From the cell containing the given text, extract its center point as [X, Y] coordinate. 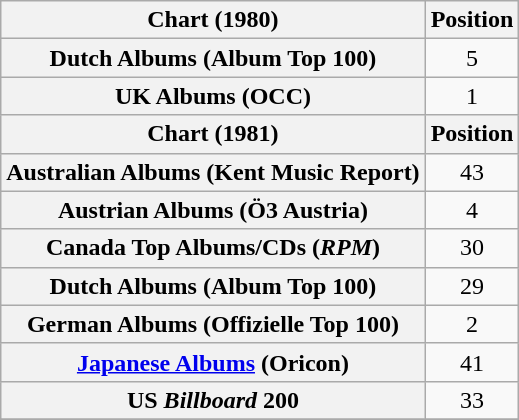
5 [472, 58]
43 [472, 172]
Chart (1980) [213, 20]
Japanese Albums (Oricon) [213, 362]
Chart (1981) [213, 134]
30 [472, 248]
US Billboard 200 [213, 400]
Australian Albums (Kent Music Report) [213, 172]
UK Albums (OCC) [213, 96]
41 [472, 362]
33 [472, 400]
Austrian Albums (Ö3 Austria) [213, 210]
German Albums (Offizielle Top 100) [213, 324]
Canada Top Albums/CDs (RPM) [213, 248]
4 [472, 210]
2 [472, 324]
29 [472, 286]
1 [472, 96]
